Provide the [x, y] coordinate of the cell's center where the given text is located.  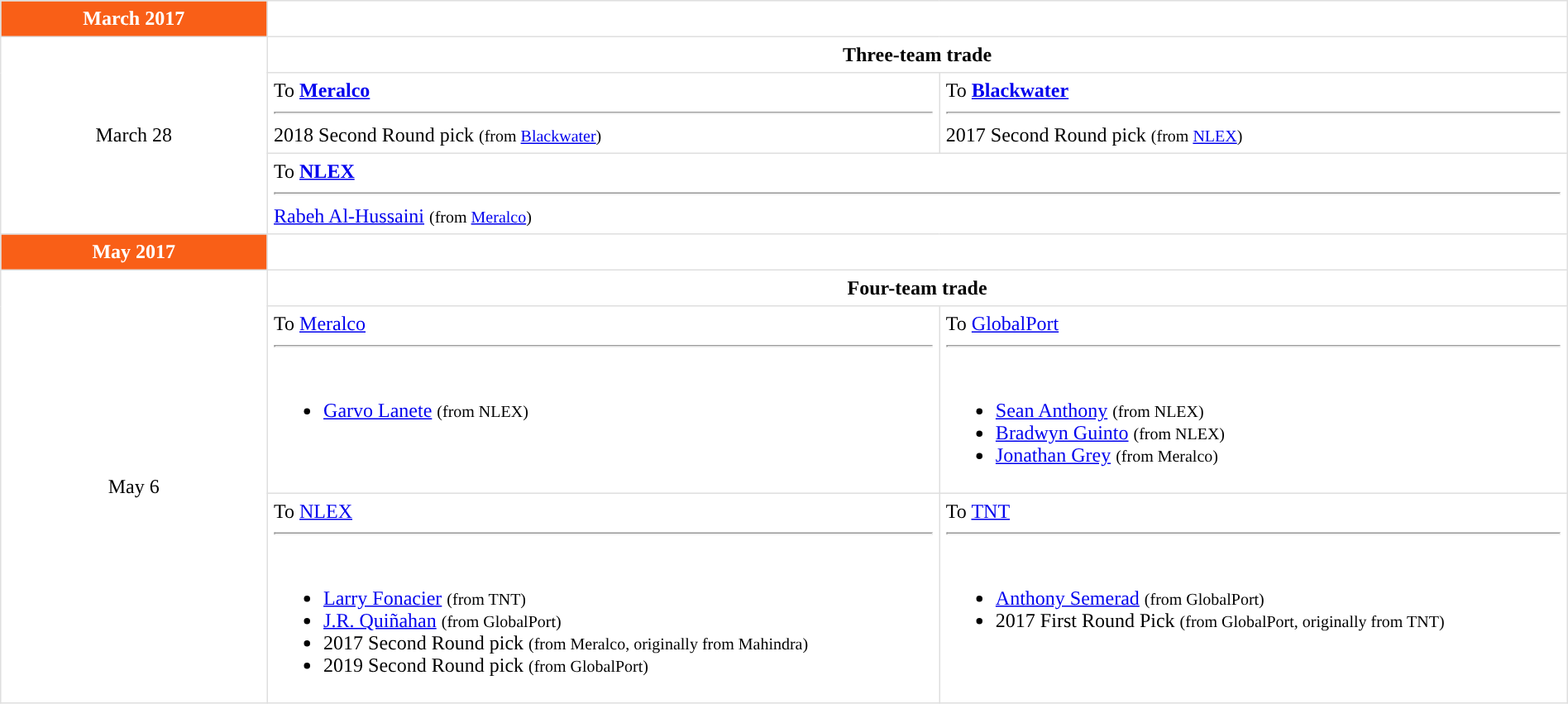
To NLEXRabeh Al-Hussaini (from Meralco) [917, 194]
To TNTAnthony Semerad (from GlobalPort)2017 First Round Pick (from GlobalPort, originally from TNT) [1254, 598]
May 2017 [134, 252]
To GlobalPortSean Anthony (from NLEX)Bradwyn Guinto (from NLEX)Jonathan Grey (from Meralco) [1254, 400]
May 6 [134, 486]
To Blackwater2017 Second Round pick (from NLEX) [1254, 113]
Four-team trade [917, 288]
To MeralcoGarvo Lanete (from NLEX) [604, 400]
Three-team trade [917, 55]
March 28 [134, 135]
To Meralco2018 Second Round pick (from Blackwater) [604, 113]
March 2017 [134, 19]
